Search for the cell housing the specified text and yield its (x, y) center coordinate. 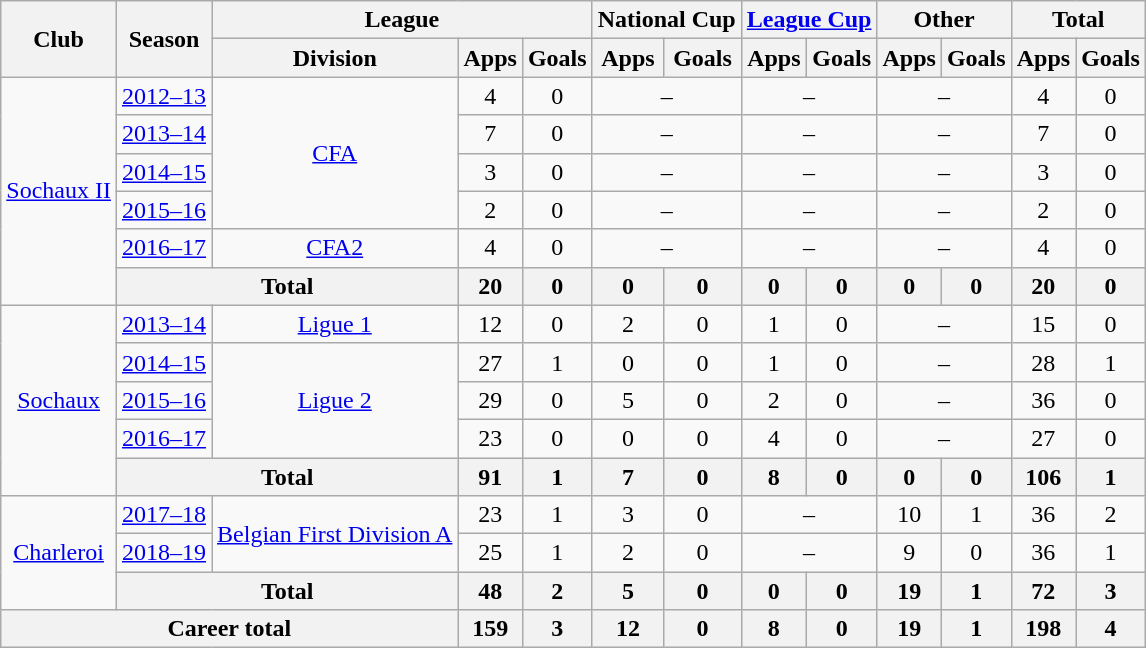
10 (909, 515)
Division (335, 58)
League (402, 20)
2012–13 (164, 96)
CFA (335, 153)
91 (490, 477)
Other (944, 20)
Charleroi (59, 553)
28 (1043, 362)
2018–19 (164, 553)
198 (1043, 629)
15 (1043, 324)
Sochaux II (59, 191)
Career total (230, 629)
9 (909, 553)
48 (490, 591)
Sochaux (59, 400)
Ligue 1 (335, 324)
Club (59, 39)
League Cup (809, 20)
National Cup (666, 20)
Ligue 2 (335, 400)
Season (164, 39)
25 (490, 553)
159 (490, 629)
Belgian First Division A (335, 534)
106 (1043, 477)
CFA2 (335, 248)
29 (490, 400)
72 (1043, 591)
2017–18 (164, 515)
